Determine the (x, y) coordinate at the center of the cell enclosing the given text.  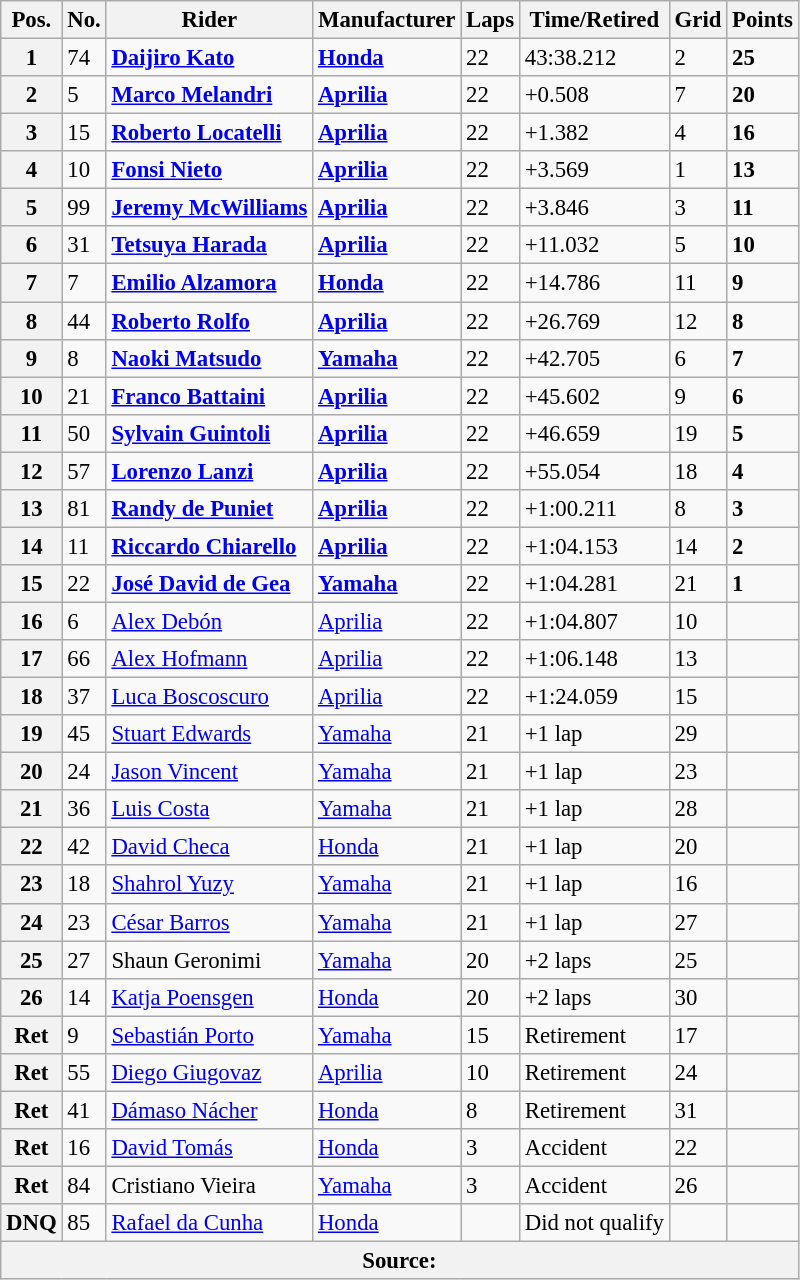
99 (84, 208)
Points (762, 20)
45 (84, 734)
Shaun Geronimi (210, 960)
José David de Gea (210, 584)
Jason Vincent (210, 772)
Rafael da Cunha (210, 1223)
50 (84, 433)
30 (698, 997)
+45.602 (594, 396)
Laps (490, 20)
+1:06.148 (594, 659)
Marco Melandri (210, 95)
Luca Boscoscuro (210, 697)
Shahrol Yuzy (210, 885)
Pos. (32, 20)
Time/Retired (594, 20)
+1.382 (594, 133)
Luis Costa (210, 809)
42 (84, 847)
+14.786 (594, 283)
Roberto Rolfo (210, 321)
Alex Debón (210, 621)
Fonsi Nieto (210, 170)
Riccardo Chiarello (210, 546)
Tetsuya Harada (210, 245)
Cristiano Vieira (210, 1185)
Source: (400, 1261)
David Tomás (210, 1148)
No. (84, 20)
Did not qualify (594, 1223)
Franco Battaini (210, 396)
57 (84, 471)
+1:24.059 (594, 697)
Manufacturer (387, 20)
César Barros (210, 922)
81 (84, 509)
Daijiro Kato (210, 58)
43:38.212 (594, 58)
Lorenzo Lanzi (210, 471)
36 (84, 809)
David Checa (210, 847)
74 (84, 58)
Dámaso Nácher (210, 1110)
DNQ (32, 1223)
Grid (698, 20)
+1:04.153 (594, 546)
+3.846 (594, 208)
55 (84, 1073)
+1:04.807 (594, 621)
+0.508 (594, 95)
Rider (210, 20)
66 (84, 659)
Diego Giugovaz (210, 1073)
29 (698, 734)
+26.769 (594, 321)
+3.569 (594, 170)
Sebastián Porto (210, 1035)
+55.054 (594, 471)
Stuart Edwards (210, 734)
84 (84, 1185)
41 (84, 1110)
+46.659 (594, 433)
Emilio Alzamora (210, 283)
37 (84, 697)
Alex Hofmann (210, 659)
Randy de Puniet (210, 509)
85 (84, 1223)
+11.032 (594, 245)
Jeremy McWilliams (210, 208)
+1:00.211 (594, 509)
Sylvain Guintoli (210, 433)
Naoki Matsudo (210, 358)
+1:04.281 (594, 584)
28 (698, 809)
Katja Poensgen (210, 997)
44 (84, 321)
+42.705 (594, 358)
Roberto Locatelli (210, 133)
